Detect which cell encompasses the target text, then output its [x, y] center coordinate. 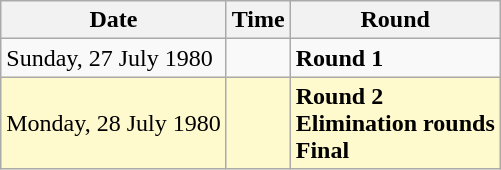
Time [258, 20]
Round [395, 20]
Round 1 [395, 58]
Monday, 28 July 1980 [114, 123]
Sunday, 27 July 1980 [114, 58]
Date [114, 20]
Round 2Elimination roundsFinal [395, 123]
